Determine the (x, y) coordinate at the center of the cell enclosing the given text.  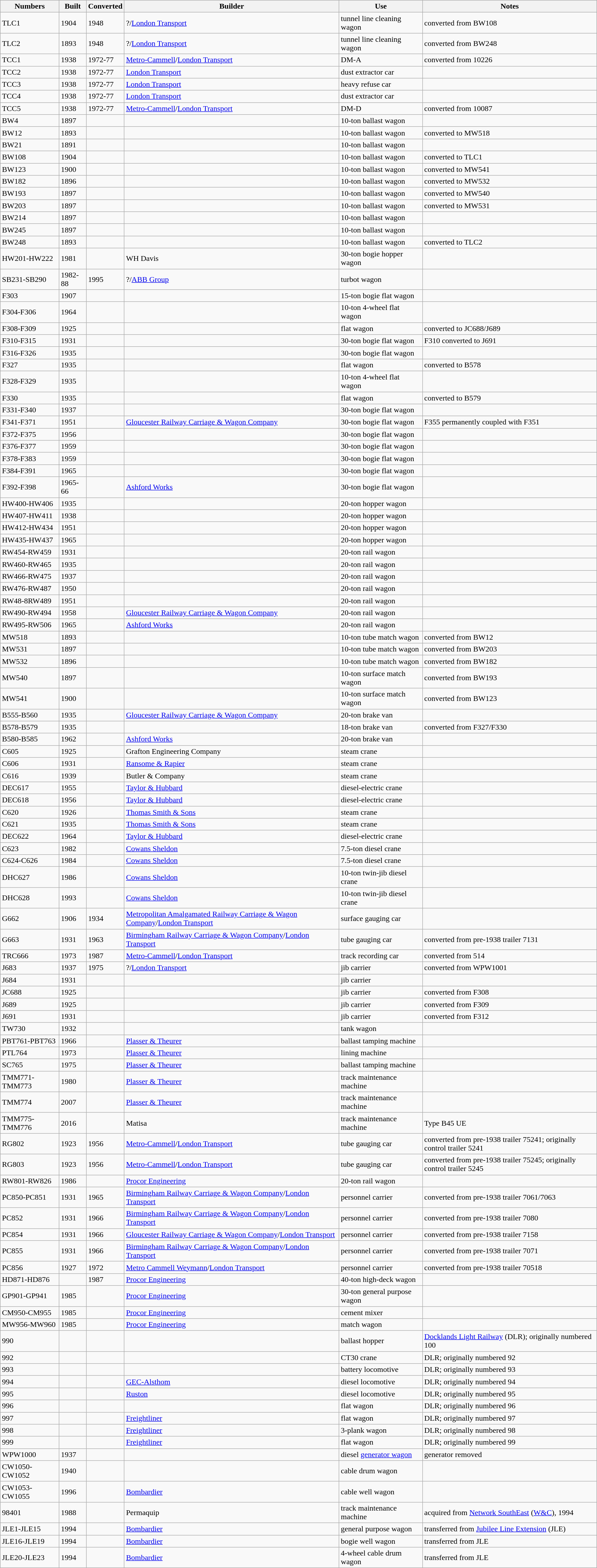
converted from BW12 (510, 637)
TW730 (30, 1028)
RW495-RW506 (30, 625)
HD871-HD876 (30, 1279)
4-wheel cable drum wagon (381, 1557)
2016 (73, 1123)
BW248 (30, 242)
TRC666 (30, 956)
DLR; originally numbered 92 (510, 1358)
1907 (73, 296)
converted to MW541 (510, 169)
15-ton bogie flat wagon (381, 296)
SB231-SB290 (30, 279)
1982-88 (73, 279)
converted to TLC1 (510, 157)
converted from 514 (510, 956)
1972 (105, 1267)
Gloucester Railway Carriage & Wagon Company/London Transport (232, 1234)
track recording car (381, 956)
RW466-RW475 (30, 576)
converted to TLC2 (510, 242)
1932 (73, 1028)
converted from BW182 (510, 661)
F304-F306 (30, 312)
Metro Cammell Weymann/London Transport (232, 1267)
?/ABB Group (232, 279)
HW407-HW411 (30, 516)
converted from BW108 (510, 23)
992 (30, 1358)
DEC618 (30, 800)
Grafton Engineering Company (232, 751)
RW490-RW494 (30, 613)
Matisa (232, 1123)
30-ton general purpose wagon (381, 1296)
40-ton high-deck wagon (381, 1279)
TCC1 (30, 60)
TCC5 (30, 108)
J684 (30, 980)
MW541 (30, 698)
F327 (30, 365)
GP901-GP941 (30, 1296)
converted to B579 (510, 398)
converted from pre-1938 trailer 70518 (510, 1267)
TCC2 (30, 72)
1984 (73, 861)
990 (30, 1341)
ballast hopper (381, 1341)
RW476-RW487 (30, 588)
J691 (30, 1016)
30-ton bogie hopper wagon (381, 258)
BW12 (30, 133)
match wagon (381, 1325)
WH Davis (232, 258)
98401 (30, 1512)
F310 converted to J691 (510, 341)
PC850-PC851 (30, 1197)
SC765 (30, 1065)
converted from BW193 (510, 678)
1962 (73, 739)
TMM774 (30, 1102)
converted from F327/F330 (510, 727)
JLE16-JLE19 (30, 1541)
RW460-RW465 (30, 564)
converted to B578 (510, 365)
GEC-Alsthom (232, 1382)
general purpose wagon (381, 1529)
generator removed (510, 1454)
JC688 (30, 992)
DM-A (381, 60)
DLR; originally numbered 94 (510, 1382)
PC855 (30, 1251)
994 (30, 1382)
F303 (30, 296)
BW182 (30, 181)
TCC4 (30, 96)
RW801-RW826 (30, 1181)
converted from pre-1938 trailer 7158 (510, 1234)
BW203 (30, 206)
1950 (73, 588)
converted from BW248 (510, 43)
TCC3 (30, 84)
converted from F309 (510, 1004)
BW108 (30, 157)
HW412-HW434 (30, 528)
DLR; originally numbered 98 (510, 1430)
F376-F377 (30, 446)
converted from 10226 (510, 60)
bogie well wagon (381, 1541)
turbot wagon (381, 279)
converted to JC688/J689 (510, 328)
converted from pre-1938 trailer 7071 (510, 1251)
1927 (73, 1267)
3-plank wagon (381, 1430)
C605 (30, 751)
battery locomotive (381, 1370)
converted to MW518 (510, 133)
998 (30, 1430)
DEC617 (30, 788)
Numbers (30, 6)
1996 (73, 1492)
1980 (73, 1082)
F384-F391 (30, 471)
HW201-HW222 (30, 258)
C606 (30, 763)
1926 (73, 812)
J689 (30, 1004)
converted from 10087 (510, 108)
DHC628 (30, 898)
RW454-RW459 (30, 552)
Built (73, 6)
WPW1000 (30, 1454)
1906 (73, 918)
DLR; originally numbered 95 (510, 1394)
transferred from Jubilee Line Extension (JLE) (510, 1529)
F341-F371 (30, 422)
RG803 (30, 1165)
18-ton brake van (381, 727)
DM-D (381, 108)
Metropolitan Amalgamated Railway Carriage & Wagon Company/London Transport (232, 918)
J683 (30, 968)
PC854 (30, 1234)
1958 (73, 613)
1955 (73, 788)
lining machine (381, 1053)
993 (30, 1370)
1981 (73, 258)
acquired from Network SouthEast (W&C), 1994 (510, 1512)
Use (381, 6)
1965-66 (73, 487)
Type B45 UE (510, 1123)
JLE1-JLE15 (30, 1529)
Ransome & Rapier (232, 763)
cable well wagon (381, 1492)
BW4 (30, 121)
BW245 (30, 230)
converted from pre-1938 trailer 75245; originally control trailer 5245 (510, 1165)
1934 (105, 918)
PTL764 (30, 1053)
F372-F375 (30, 434)
TMM771-TMM773 (30, 1082)
1940 (73, 1471)
C624-C626 (30, 861)
CT30 crane (381, 1358)
997 (30, 1418)
1995 (105, 279)
heavy refuse car (381, 84)
C621 (30, 824)
C620 (30, 812)
RG802 (30, 1144)
MW532 (30, 661)
F378-F383 (30, 459)
RW48-8RW489 (30, 600)
F330 (30, 398)
DLR; originally numbered 99 (510, 1442)
tank wagon (381, 1028)
CM950-CM955 (30, 1312)
C623 (30, 849)
995 (30, 1394)
Notes (510, 6)
F310-F315 (30, 341)
BW193 (30, 194)
converted from WPW1001 (510, 968)
converted to MW532 (510, 181)
Permaquip (232, 1512)
DLR; originally numbered 96 (510, 1406)
MW531 (30, 649)
G663 (30, 939)
diesel generator wagon (381, 1454)
converted from F312 (510, 1016)
BW21 (30, 145)
1891 (73, 145)
converted from pre-1938 trailer 75241; originally control trailer 5241 (510, 1144)
JLE20-JLE23 (30, 1557)
2007 (73, 1102)
cement mixer (381, 1312)
PC852 (30, 1218)
DLR; originally numbered 93 (510, 1370)
996 (30, 1406)
MW518 (30, 637)
G662 (30, 918)
converted from pre-1938 trailer 7080 (510, 1218)
1982 (73, 849)
BW123 (30, 169)
B578-B579 (30, 727)
CW1053-CW1055 (30, 1492)
Builder (232, 6)
B580-B585 (30, 739)
HW400-HW406 (30, 504)
Ruston (232, 1394)
F355 permanently coupled with F351 (510, 422)
999 (30, 1442)
converted from BW203 (510, 649)
1988 (73, 1512)
MW956-MW960 (30, 1325)
TMM775-TMM776 (30, 1123)
converted to MW531 (510, 206)
converted from F308 (510, 992)
Docklands Light Railway (DLR); originally numbered 100 (510, 1341)
cable drum wagon (381, 1471)
F316-F326 (30, 353)
1963 (105, 939)
F331-F340 (30, 410)
F392-F398 (30, 487)
MW540 (30, 678)
PC856 (30, 1267)
DLR; originally numbered 97 (510, 1418)
F328-F329 (30, 381)
DEC622 (30, 836)
Butler & Company (232, 776)
B555-B560 (30, 715)
BW214 (30, 218)
surface gauging car (381, 918)
1939 (73, 776)
1993 (73, 898)
converted to MW540 (510, 194)
PBT761-PBT763 (30, 1041)
HW435-HW437 (30, 540)
converted from BW123 (510, 698)
Converted (105, 6)
C616 (30, 776)
F308-F309 (30, 328)
TLC2 (30, 43)
TLC1 (30, 23)
converted from pre-1938 trailer 7061/7063 (510, 1197)
converted from pre-1938 trailer 7131 (510, 939)
CW1050-CW1052 (30, 1471)
DHC627 (30, 877)
